Extract the [X, Y] coordinate from the center of the cell holding the provided text.  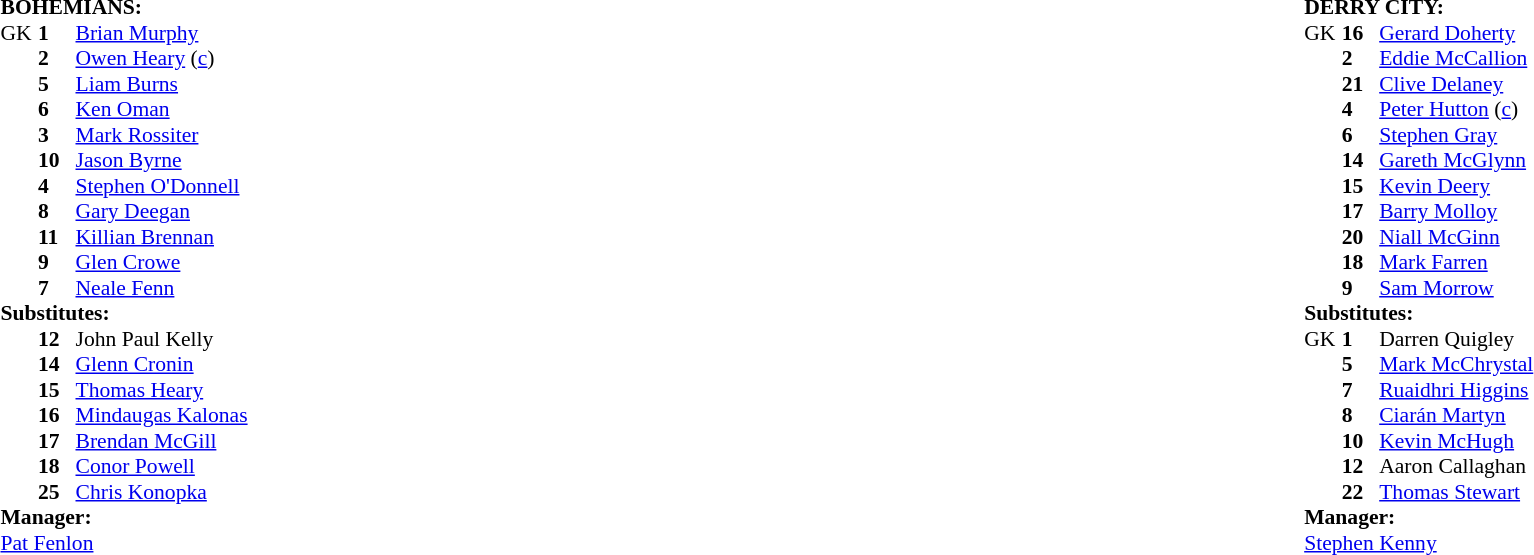
25 [57, 492]
Thomas Stewart [1456, 492]
Chris Konopka [162, 492]
20 [1361, 237]
Kevin McHugh [1456, 441]
Sam Morrow [1456, 288]
Liam Burns [162, 84]
Mark Rossiter [162, 135]
Glenn Cronin [162, 365]
Eddie McCallion [1456, 59]
21 [1361, 84]
11 [57, 237]
Ken Oman [162, 109]
22 [1361, 492]
Gerard Doherty [1456, 33]
Mark Farren [1456, 263]
Stephen O'Donnell [162, 186]
Kevin Deery [1456, 186]
Peter Hutton (c) [1456, 109]
Aaron Callaghan [1456, 467]
Glen Crowe [162, 263]
Mindaugas Kalonas [162, 415]
Brendan McGill [162, 441]
Barry Molloy [1456, 211]
Owen Heary (c) [162, 59]
Gary Deegan [162, 211]
Gareth McGlynn [1456, 161]
Conor Powell [162, 467]
John Paul Kelly [162, 339]
3 [57, 135]
Stephen Gray [1456, 135]
Thomas Heary [162, 390]
Neale Fenn [162, 288]
Killian Brennan [162, 237]
Ciarán Martyn [1456, 415]
Darren Quigley [1456, 339]
Clive Delaney [1456, 84]
Brian Murphy [162, 33]
Niall McGinn [1456, 237]
Jason Byrne [162, 161]
Ruaidhri Higgins [1456, 390]
Mark McChrystal [1456, 365]
